Provide the [x, y] coordinate of the cell's center where the given text is located.  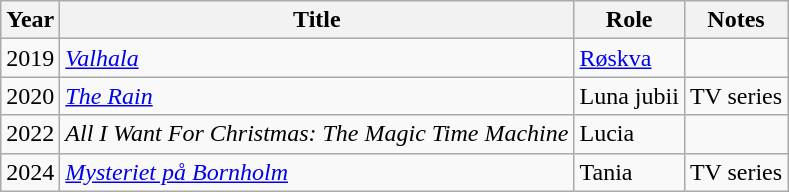
Mysteriet på Bornholm [317, 172]
Year [30, 20]
Luna jubii [629, 96]
The Rain [317, 96]
2024 [30, 172]
All I Want For Christmas: The Magic Time Machine [317, 134]
Valhala [317, 58]
Title [317, 20]
2022 [30, 134]
2020 [30, 96]
Røskva [629, 58]
2019 [30, 58]
Lucia [629, 134]
Notes [736, 20]
Tania [629, 172]
Role [629, 20]
